Provide the [x, y] coordinate of the cell's center where the given text is located.  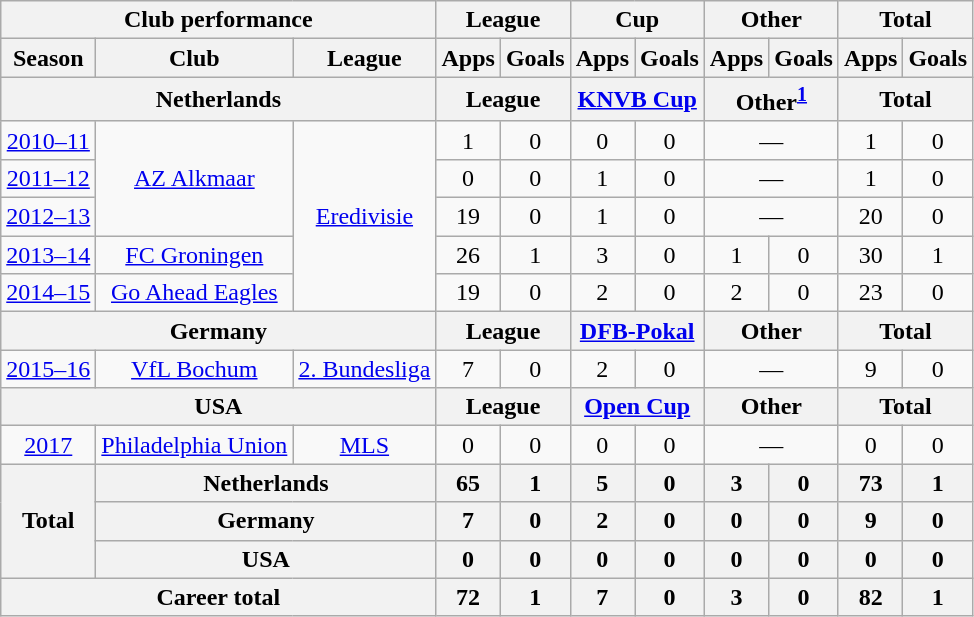
DFB-Pokal [637, 331]
Go Ahead Eagles [194, 293]
2010–11 [48, 140]
FC Groningen [194, 255]
26 [468, 255]
2017 [48, 445]
5 [602, 483]
Club [194, 58]
Season [48, 58]
2012–13 [48, 217]
KNVB Cup [637, 100]
65 [468, 483]
82 [870, 597]
2. Bundesliga [364, 369]
73 [870, 483]
23 [870, 293]
Eredivisie [364, 216]
AZ Alkmaar [194, 178]
Other1 [771, 100]
2013–14 [48, 255]
30 [870, 255]
Club performance [218, 20]
72 [468, 597]
Cup [637, 20]
MLS [364, 445]
Philadelphia Union [194, 445]
VfL Bochum [194, 369]
2015–16 [48, 369]
2011–12 [48, 178]
2014–15 [48, 293]
Open Cup [637, 407]
Career total [218, 597]
20 [870, 217]
